For the text-containing cell, return its midpoint in [X, Y] coordinate format. 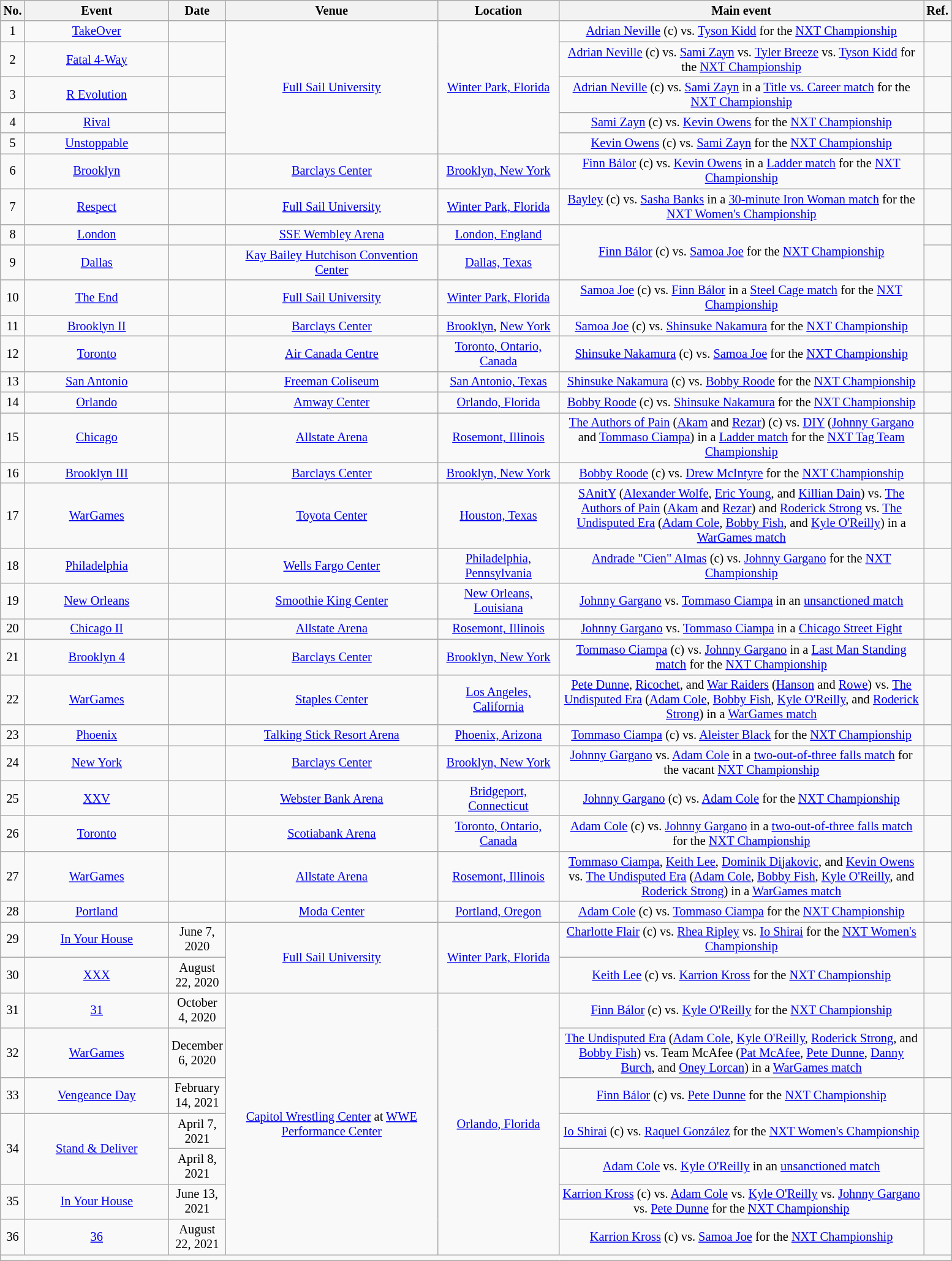
Toyota Center [332, 515]
Io Shirai (c) vs. Raquel González for the NXT Women's Championship [741, 1131]
23 [13, 735]
SSE Wembley Arena [332, 235]
San Antonio [97, 382]
December 6, 2020 [197, 1053]
Date [197, 10]
No. [13, 10]
Ref. [937, 10]
5 [13, 143]
August 22, 2021 [197, 1237]
22 [13, 700]
London [97, 235]
Brooklyn III [97, 473]
Adam Cole (c) vs. Tommaso Ciampa for the NXT Championship [741, 912]
Keith Lee (c) vs. Karrion Kross for the NXT Championship [741, 975]
Tommaso Ciampa (c) vs. Aleister Black for the NXT Championship [741, 735]
Smoothie King Center [332, 601]
Johnny Gargano vs. Tommaso Ciampa in an unsanctioned match [741, 601]
Dallas, Texas [499, 262]
19 [13, 601]
Amway Center [332, 403]
17 [13, 515]
October 4, 2020 [197, 1010]
Philadelphia, Pennsylvania [499, 566]
Brooklyn [97, 171]
Chicago II [97, 629]
London, England [499, 235]
27 [13, 876]
30 [13, 975]
29 [13, 939]
10 [13, 298]
11 [13, 326]
Adrian Neville (c) vs. Tyson Kidd for the NXT Championship [741, 31]
34 [13, 1148]
Venue [332, 10]
Johnny Gargano (c) vs. Adam Cole for the NXT Championship [741, 798]
Bridgeport, Connecticut [499, 798]
Rival [97, 123]
Karrion Kross (c) vs. Adam Cole vs. Kyle O'Reilly vs. Johnny Gargano vs. Pete Dunne for the NXT Championship [741, 1202]
Kay Bailey Hutchison Convention Center [332, 262]
XXV [97, 798]
26 [13, 833]
2 [13, 59]
Adrian Neville (c) vs. Sami Zayn vs. Tyler Breeze vs. Tyson Kidd for the NXT Championship [741, 59]
Moda Center [332, 912]
20 [13, 629]
Orlando [97, 403]
Adam Cole vs. Kyle O'Reilly in an unsanctioned match [741, 1166]
Unstoppable [97, 143]
14 [13, 403]
New York [97, 763]
June 7, 2020 [197, 939]
New Orleans, Louisiana [499, 601]
February 14, 2021 [197, 1096]
9 [13, 262]
The Authors of Pain (Akam and Rezar) (c) vs. DIY (Johnny Gargano and Tommaso Ciampa) in a Ladder match for the NXT Tag Team Championship [741, 437]
New Orleans [97, 601]
Brooklyn II [97, 326]
April 8, 2021 [197, 1166]
Andrade "Cien" Almas (c) vs. Johnny Gargano for the NXT Championship [741, 566]
Karrion Kross (c) vs. Samoa Joe for the NXT Championship [741, 1237]
Chicago [97, 437]
6 [13, 171]
7 [13, 206]
Event [97, 10]
16 [13, 473]
Talking Stick Resort Arena [332, 735]
Scotiabank Arena [332, 833]
April 7, 2021 [197, 1131]
Adam Cole (c) vs. Johnny Gargano in a two-out-of-three falls match for the NXT Championship [741, 833]
32 [13, 1053]
The End [97, 298]
Vengeance Day [97, 1096]
Kevin Owens (c) vs. Sami Zayn for the NXT Championship [741, 143]
Philadelphia [97, 566]
21 [13, 657]
28 [13, 912]
4 [13, 123]
Finn Bálor (c) vs. Pete Dunne for the NXT Championship [741, 1096]
Webster Bank Arena [332, 798]
Brooklyn 4 [97, 657]
Shinsuke Nakamura (c) vs. Bobby Roode for the NXT Championship [741, 382]
June 13, 2021 [197, 1202]
TakeOver [97, 31]
12 [13, 354]
1 [13, 31]
Samoa Joe (c) vs. Finn Bálor in a Steel Cage match for the NXT Championship [741, 298]
Johnny Gargano vs. Adam Cole in a two-out-of-three falls match for the vacant NXT Championship [741, 763]
Sami Zayn (c) vs. Kevin Owens for the NXT Championship [741, 123]
33 [13, 1096]
Phoenix [97, 735]
25 [13, 798]
Bobby Roode (c) vs. Shinsuke Nakamura for the NXT Championship [741, 403]
15 [13, 437]
Houston, Texas [499, 515]
San Antonio, Texas [499, 382]
3 [13, 94]
Samoa Joe (c) vs. Shinsuke Nakamura for the NXT Championship [741, 326]
Johnny Gargano vs. Tommaso Ciampa in a Chicago Street Fight [741, 629]
Respect [97, 206]
August 22, 2020 [197, 975]
Wells Fargo Center [332, 566]
Bayley (c) vs. Sasha Banks in a 30-minute Iron Woman match for the NXT Women's Championship [741, 206]
Air Canada Centre [332, 354]
Dallas [97, 262]
Portland, Oregon [499, 912]
Finn Bálor (c) vs. Samoa Joe for the NXT Championship [741, 252]
18 [13, 566]
Main event [741, 10]
Stand & Deliver [97, 1148]
Charlotte Flair (c) vs. Rhea Ripley vs. Io Shirai for the NXT Women's Championship [741, 939]
Freeman Coliseum [332, 382]
Finn Bálor (c) vs. Kyle O'Reilly for the NXT Championship [741, 1010]
Los Angeles, California [499, 700]
Portland [97, 912]
Capitol Wrestling Center at WWE Performance Center [332, 1124]
Location [499, 10]
Bobby Roode (c) vs. Drew McIntyre for the NXT Championship [741, 473]
Finn Bálor (c) vs. Kevin Owens in a Ladder match for the NXT Championship [741, 171]
13 [13, 382]
Tommaso Ciampa (c) vs. Johnny Gargano in a Last Man Standing match for the NXT Championship [741, 657]
XXX [97, 975]
R Evolution [97, 94]
Staples Center [332, 700]
Adrian Neville (c) vs. Sami Zayn in a Title vs. Career match for the NXT Championship [741, 94]
24 [13, 763]
35 [13, 1202]
Fatal 4-Way [97, 59]
Shinsuke Nakamura (c) vs. Samoa Joe for the NXT Championship [741, 354]
8 [13, 235]
Phoenix, Arizona [499, 735]
